Pinpoint the cell where the given text exists, returning its (X, Y) midpoint coordinate. 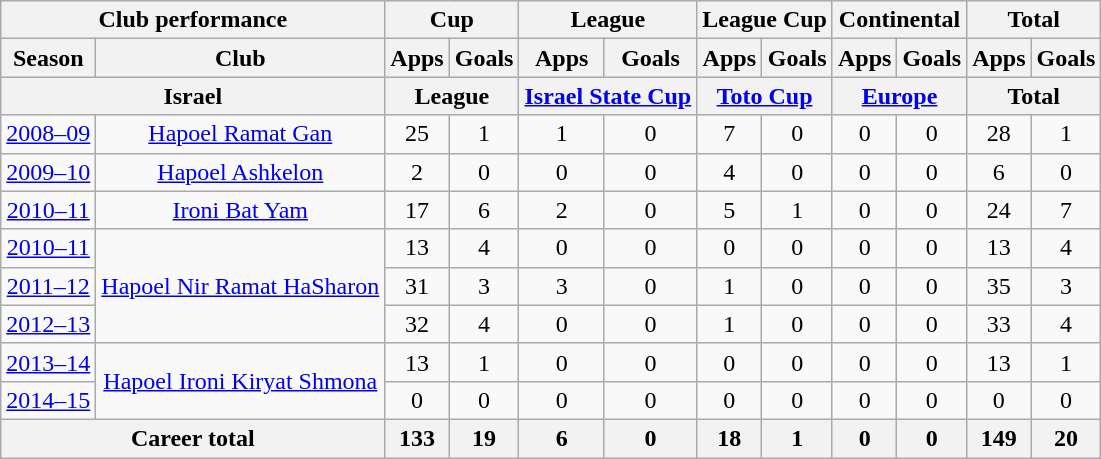
Club (240, 58)
32 (417, 324)
17 (417, 210)
2009–10 (48, 172)
Israel State Cup (608, 96)
133 (417, 438)
Career total (193, 438)
2012–13 (48, 324)
Cup (452, 20)
33 (999, 324)
2011–12 (48, 286)
Continental (899, 20)
Ironi Bat Yam (240, 210)
Club performance (193, 20)
5 (730, 210)
2014–15 (48, 400)
149 (999, 438)
Hapoel Nir Ramat HaSharon (240, 286)
Hapoel Ironi Kiryat Shmona (240, 381)
Hapoel Ashkelon (240, 172)
Toto Cup (765, 96)
35 (999, 286)
Israel (193, 96)
28 (999, 134)
19 (484, 438)
League Cup (765, 20)
Season (48, 58)
2013–14 (48, 362)
25 (417, 134)
18 (730, 438)
2008–09 (48, 134)
24 (999, 210)
Europe (899, 96)
31 (417, 286)
Hapoel Ramat Gan (240, 134)
20 (1066, 438)
